Provide the (x, y) coordinate of the cell's center where the given text is located.  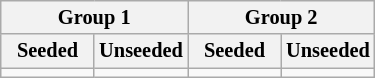
Group 2 (282, 17)
Group 1 (94, 17)
